From the cell containing the given text, extract its center point as (x, y) coordinate. 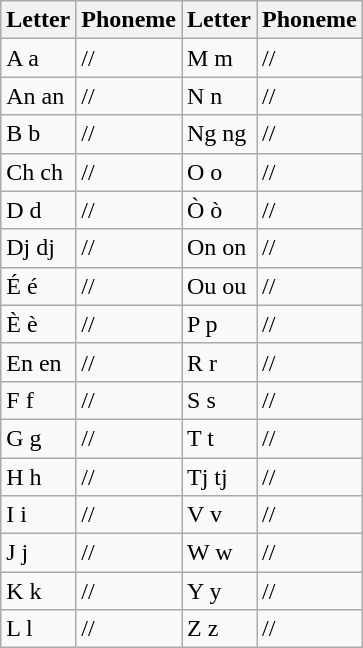
J j (38, 553)
Ng ng (220, 134)
È è (38, 324)
Ch ch (38, 172)
Z z (220, 629)
V v (220, 515)
Ou ou (220, 286)
Tj tj (220, 477)
S s (220, 400)
Dj dj (38, 248)
Ò ò (220, 210)
En en (38, 362)
I i (38, 515)
An an (38, 96)
B b (38, 134)
D d (38, 210)
T t (220, 438)
R r (220, 362)
On on (220, 248)
F f (38, 400)
Y y (220, 591)
N n (220, 96)
G g (38, 438)
O o (220, 172)
M m (220, 58)
H h (38, 477)
A a (38, 58)
P p (220, 324)
K k (38, 591)
W w (220, 553)
L l (38, 629)
É é (38, 286)
